Determine the [x, y] coordinate at the center of the cell enclosing the given text.  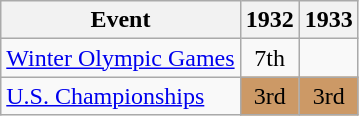
U.S. Championships [120, 96]
Event [120, 20]
1932 [270, 20]
7th [270, 58]
1933 [328, 20]
Winter Olympic Games [120, 58]
